Scan for the cell matching the given text and deliver its [X, Y] coordinate at center. 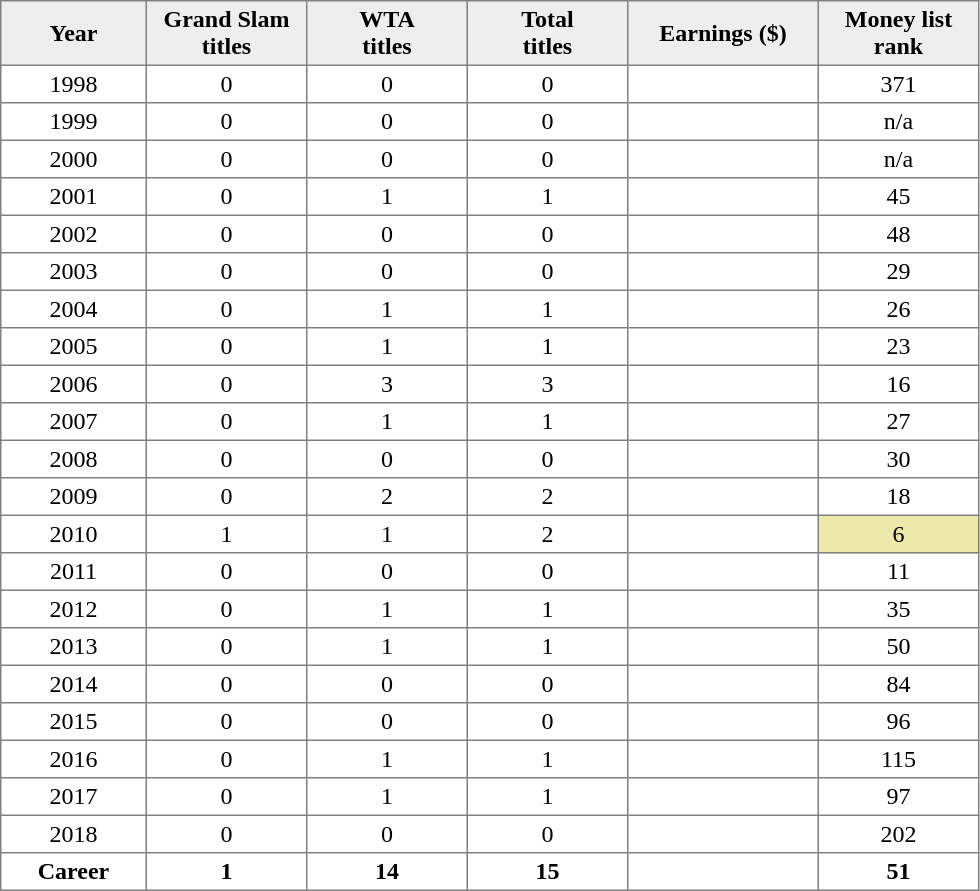
50 [898, 647]
84 [898, 684]
6 [898, 534]
2008 [74, 459]
202 [898, 834]
16 [898, 384]
115 [898, 759]
15 [547, 872]
2003 [74, 272]
2009 [74, 497]
97 [898, 797]
2018 [74, 834]
48 [898, 234]
2012 [74, 609]
2007 [74, 422]
35 [898, 609]
2000 [74, 159]
29 [898, 272]
26 [898, 309]
2011 [74, 572]
14 [387, 872]
45 [898, 197]
2013 [74, 647]
23 [898, 347]
2016 [74, 759]
18 [898, 497]
Year [74, 33]
Earnings ($) [723, 33]
2002 [74, 234]
1999 [74, 122]
51 [898, 872]
2014 [74, 684]
371 [898, 84]
11 [898, 572]
2005 [74, 347]
2010 [74, 534]
2004 [74, 309]
Grand Slam titles [226, 33]
2015 [74, 722]
30 [898, 459]
WTA titles [387, 33]
27 [898, 422]
1998 [74, 84]
96 [898, 722]
2006 [74, 384]
Money list rank [898, 33]
Total titles [547, 33]
Career [74, 872]
2017 [74, 797]
2001 [74, 197]
